Find where the given text appears and provide that cell's center as (x, y) coordinate. 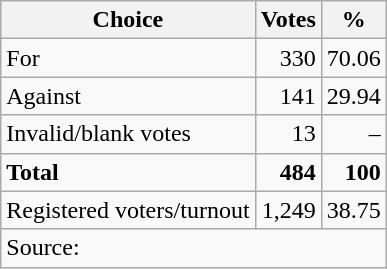
– (354, 134)
330 (288, 58)
38.75 (354, 210)
Against (128, 96)
141 (288, 96)
Invalid/blank votes (128, 134)
100 (354, 172)
Source: (194, 248)
13 (288, 134)
484 (288, 172)
70.06 (354, 58)
Votes (288, 20)
Registered voters/turnout (128, 210)
1,249 (288, 210)
For (128, 58)
% (354, 20)
29.94 (354, 96)
Total (128, 172)
Choice (128, 20)
